Detect which cell encompasses the target text, then output its [X, Y] center coordinate. 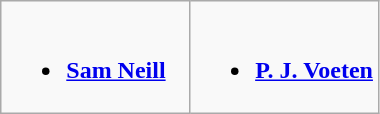
P. J. Voeten [284, 58]
Sam Neill [96, 58]
